Capture the cell that displays the provided text and extract its [X, Y] central coordinate. 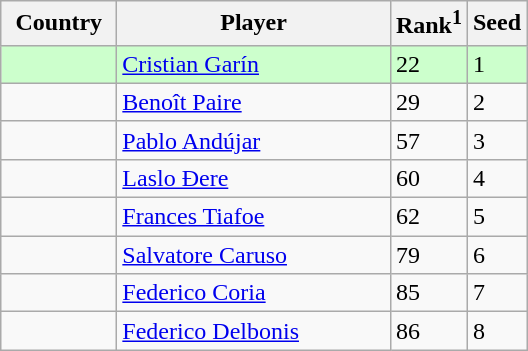
Cristian Garín [254, 64]
5 [496, 217]
2 [496, 102]
6 [496, 255]
22 [428, 64]
Pablo Andújar [254, 140]
Benoît Paire [254, 102]
Laslo Đere [254, 178]
57 [428, 140]
3 [496, 140]
7 [496, 293]
85 [428, 293]
1 [496, 64]
Federico Delbonis [254, 331]
Country [59, 24]
Salvatore Caruso [254, 255]
Player [254, 24]
Rank1 [428, 24]
Frances Tiafoe [254, 217]
Federico Coria [254, 293]
60 [428, 178]
Seed [496, 24]
4 [496, 178]
86 [428, 331]
62 [428, 217]
79 [428, 255]
8 [496, 331]
29 [428, 102]
